Pinpoint the cell where the given text exists, returning its (x, y) midpoint coordinate. 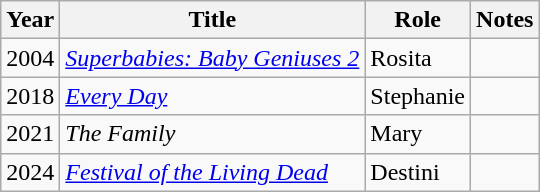
The Family (212, 134)
Stephanie (418, 96)
Title (212, 20)
Mary (418, 134)
Rosita (418, 58)
Destini (418, 172)
Every Day (212, 96)
2024 (30, 172)
Notes (505, 20)
Superbabies: Baby Geniuses 2 (212, 58)
2021 (30, 134)
Festival of the Living Dead (212, 172)
Role (418, 20)
Year (30, 20)
2004 (30, 58)
2018 (30, 96)
